From the cell containing the given text, extract its center point as (X, Y) coordinate. 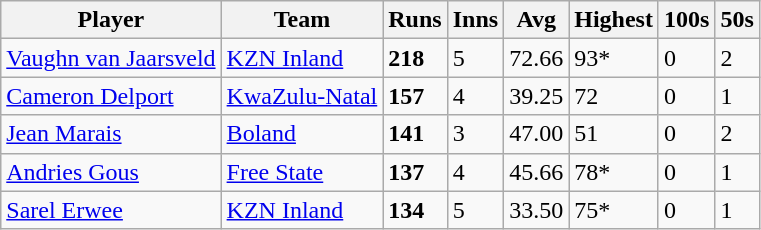
137 (415, 172)
Cameron Delport (111, 96)
Avg (536, 20)
141 (415, 134)
47.00 (536, 134)
Runs (415, 20)
33.50 (536, 210)
157 (415, 96)
39.25 (536, 96)
Jean Marais (111, 134)
Player (111, 20)
218 (415, 58)
51 (614, 134)
3 (475, 134)
75* (614, 210)
Inns (475, 20)
72.66 (536, 58)
45.66 (536, 172)
72 (614, 96)
Vaughn van Jaarsveld (111, 58)
Boland (302, 134)
Free State (302, 172)
50s (737, 20)
100s (686, 20)
Team (302, 20)
134 (415, 210)
Highest (614, 20)
93* (614, 58)
78* (614, 172)
Sarel Erwee (111, 210)
Andries Gous (111, 172)
KwaZulu-Natal (302, 96)
